Scan for the cell matching the given text and deliver its [x, y] coordinate at center. 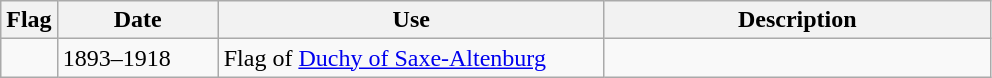
Use [411, 20]
1893–1918 [138, 58]
Flag [29, 20]
Description [797, 20]
Date [138, 20]
Flag of Duchy of Saxe-Altenburg [411, 58]
